Detect which cell encompasses the target text, then output its [x, y] center coordinate. 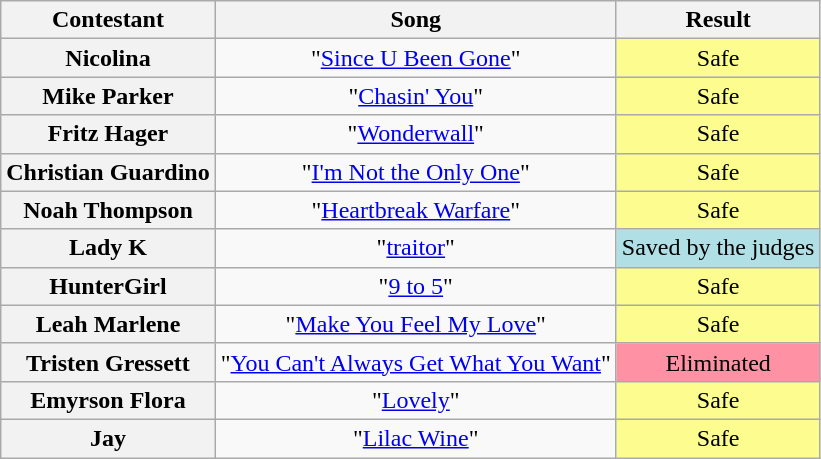
Lady K [108, 248]
"Heartbreak Warfare" [416, 210]
"Lovely" [416, 400]
"I'm Not the Only One" [416, 172]
Contestant [108, 20]
Mike Parker [108, 96]
"Lilac Wine" [416, 438]
Leah Marlene [108, 324]
Jay [108, 438]
"traitor" [416, 248]
Emyrson Flora [108, 400]
Saved by the judges [718, 248]
"Wonderwall" [416, 134]
Result [718, 20]
Eliminated [718, 362]
HunterGirl [108, 286]
Tristen Gressett [108, 362]
Nicolina [108, 58]
Fritz Hager [108, 134]
Noah Thompson [108, 210]
"9 to 5" [416, 286]
Song [416, 20]
"Make You Feel My Love" [416, 324]
"Since U Been Gone" [416, 58]
Christian Guardino [108, 172]
"Chasin' You" [416, 96]
"You Can't Always Get What You Want" [416, 362]
